Determine the (X, Y) coordinate at the center of the cell enclosing the given text.  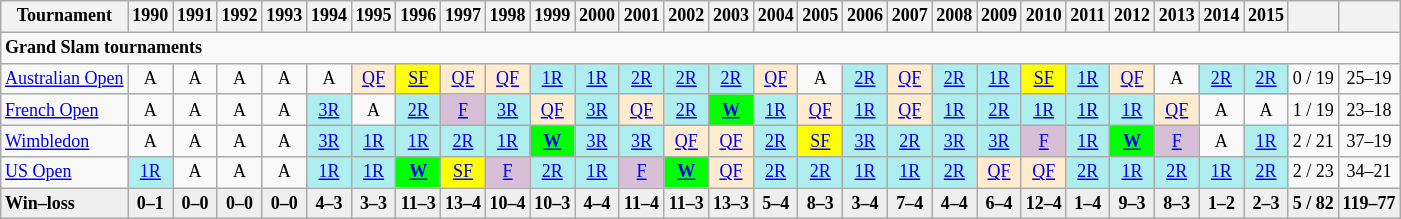
5 / 82 (1313, 204)
9–3 (1132, 204)
2004 (776, 16)
3–4 (866, 204)
3–3 (374, 204)
34–21 (1369, 172)
4–3 (330, 204)
0–1 (150, 204)
1991 (196, 16)
0 / 19 (1313, 78)
1994 (330, 16)
Wimbledon (64, 140)
13–4 (464, 204)
1995 (374, 16)
Grand Slam tournaments (700, 48)
7–4 (910, 204)
Australian Open (64, 78)
2006 (866, 16)
2011 (1088, 16)
1996 (418, 16)
2 / 21 (1313, 140)
2010 (1044, 16)
2012 (1132, 16)
2007 (910, 16)
1–2 (1222, 204)
2001 (642, 16)
2002 (686, 16)
1990 (150, 16)
Win–loss (64, 204)
25–19 (1369, 78)
23–18 (1369, 110)
2003 (732, 16)
1993 (284, 16)
1–4 (1088, 204)
2000 (598, 16)
1992 (240, 16)
13–3 (732, 204)
1 / 19 (1313, 110)
2 / 23 (1313, 172)
2013 (1176, 16)
10–4 (508, 204)
Tournament (64, 16)
US Open (64, 172)
2009 (1000, 16)
French Open (64, 110)
119–77 (1369, 204)
6–4 (1000, 204)
5–4 (776, 204)
2–3 (1266, 204)
2015 (1266, 16)
10–3 (552, 204)
2005 (820, 16)
1997 (464, 16)
2008 (954, 16)
11–4 (642, 204)
1998 (508, 16)
37–19 (1369, 140)
2014 (1222, 16)
1999 (552, 16)
12–4 (1044, 204)
